Output the [x, y] coordinate of the center of the cell containing the given text.  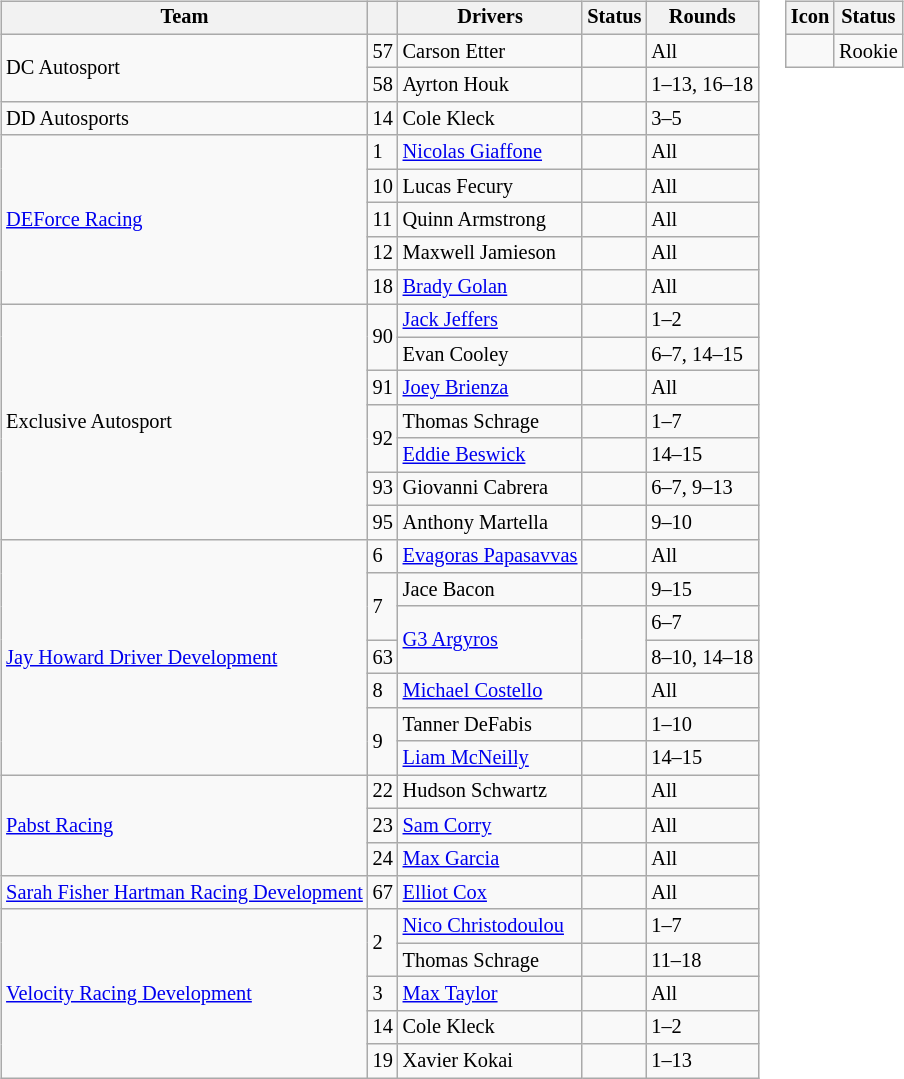
Eddie Beswick [490, 455]
Jace Bacon [490, 590]
Max Taylor [490, 994]
Rounds [702, 18]
7 [383, 606]
6–7, 9–13 [702, 489]
93 [383, 489]
1–13, 16–18 [702, 85]
95 [383, 522]
Velocity Racing Development [184, 993]
Sarah Fisher Hartman Racing Development [184, 893]
Tanner DeFabis [490, 724]
19 [383, 1061]
Rookie [868, 51]
Ayrton Houk [490, 85]
Icon [810, 18]
90 [383, 338]
3–5 [702, 119]
Giovanni Cabrera [490, 489]
Pabst Racing [184, 826]
1–13 [702, 1061]
Maxwell Jamieson [490, 253]
2 [383, 942]
6–7, 14–15 [702, 354]
Liam McNeilly [490, 758]
Elliot Cox [490, 893]
Nicolas Giaffone [490, 152]
DC Autosport [184, 68]
Xavier Kokai [490, 1061]
Brady Golan [490, 287]
Exclusive Autosport [184, 422]
8 [383, 691]
57 [383, 51]
Sam Corry [490, 825]
18 [383, 287]
Evan Cooley [490, 354]
22 [383, 792]
Team [184, 18]
Nico Christodoulou [490, 926]
9–10 [702, 522]
1 [383, 152]
Jack Jeffers [490, 321]
1–10 [702, 724]
11 [383, 220]
92 [383, 438]
Hudson Schwartz [490, 792]
G3 Argyros [490, 640]
8–10, 14–18 [702, 657]
3 [383, 994]
Lucas Fecury [490, 186]
Max Garcia [490, 859]
Quinn Armstrong [490, 220]
24 [383, 859]
9 [383, 740]
12 [383, 253]
63 [383, 657]
6–7 [702, 623]
10 [383, 186]
91 [383, 388]
58 [383, 85]
Drivers [490, 18]
Carson Etter [490, 51]
Michael Costello [490, 691]
11–18 [702, 960]
6 [383, 556]
23 [383, 825]
DEForce Racing [184, 219]
Joey Brienza [490, 388]
Anthony Martella [490, 522]
Evagoras Papasavvas [490, 556]
9–15 [702, 590]
DD Autosports [184, 119]
Jay Howard Driver Development [184, 657]
67 [383, 893]
